Extract the [X, Y] coordinate from the center of the cell holding the provided text.  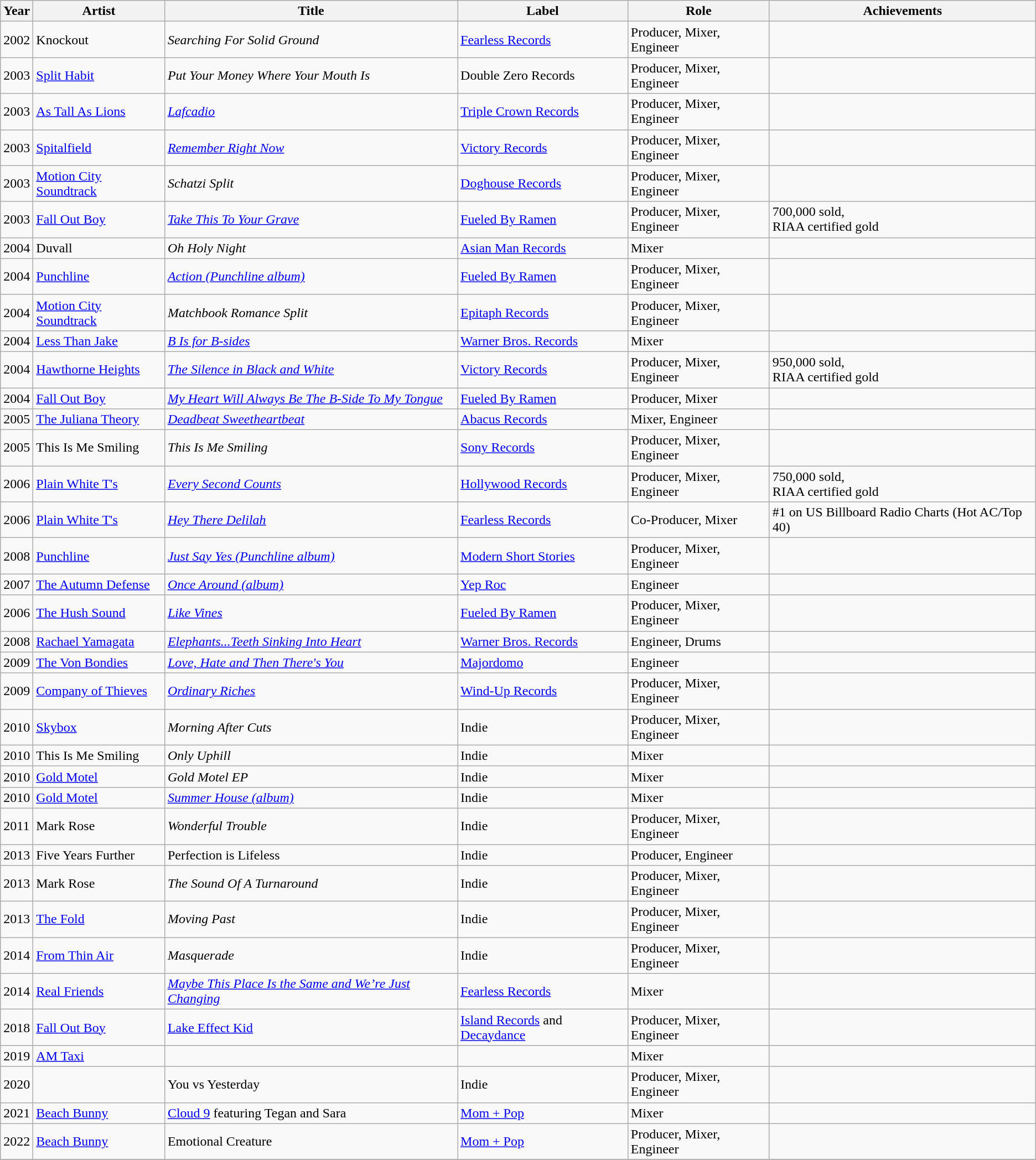
Oh Holy Night [311, 248]
Perfection is Lifeless [311, 855]
2020 [17, 1085]
You vs Yesterday [311, 1085]
Masquerade [311, 955]
750,000 sold,RIAA certified gold [902, 484]
Every Second Counts [311, 484]
Schatzi Split [311, 184]
The Juliana Theory [99, 420]
B Is for B-sides [311, 341]
700,000 sold,RIAA certified gold [902, 219]
Split Habit [99, 75]
Asian Man Records [543, 248]
2007 [17, 584]
Wind-Up Records [543, 691]
Matchbook Romance Split [311, 312]
Searching For Solid Ground [311, 40]
Summer House (album) [311, 797]
Elephants...Teeth Sinking Into Heart [311, 641]
2002 [17, 40]
Double Zero Records [543, 75]
Only Uphill [311, 755]
2021 [17, 1113]
Just Say Yes (Punchline album) [311, 556]
Rachael Yamagata [99, 641]
Knockout [99, 40]
Love, Hate and Then There's You [311, 662]
Less Than Jake [99, 341]
950,000 sold,RIAA certified gold [902, 370]
Five Years Further [99, 855]
Take This To Your Grave [311, 219]
Year [17, 11]
Hollywood Records [543, 484]
Wonderful Trouble [311, 826]
Achievements [902, 11]
#1 on US Billboard Radio Charts (Hot AC/Top 40) [902, 520]
Emotional Creature [311, 1141]
Gold Motel EP [311, 776]
Title [311, 11]
Deadbeat Sweetheartbeat [311, 420]
Label [543, 11]
Skybox [99, 727]
Sony Records [543, 448]
2011 [17, 826]
The Fold [99, 920]
From Thin Air [99, 955]
Epitaph Records [543, 312]
Put Your Money Where Your Mouth Is [311, 75]
Role [698, 11]
Artist [99, 11]
Real Friends [99, 992]
The Hush Sound [99, 613]
The Von Bondies [99, 662]
The Sound Of A Turnaround [311, 883]
Like Vines [311, 613]
Remember Right Now [311, 147]
Action (Punchline album) [311, 277]
Modern Short Stories [543, 556]
Producer, Mixer [698, 398]
Company of Thieves [99, 691]
The Silence in Black and White [311, 370]
Engineer, Drums [698, 641]
Abacus Records [543, 420]
Majordomo [543, 662]
AM Taxi [99, 1056]
Maybe This Place Is the Same and We’re Just Changing [311, 992]
Spitalfield [99, 147]
Island Records and Decaydance [543, 1027]
Lake Effect Kid [311, 1027]
Producer, Engineer [698, 855]
Morning After Cuts [311, 727]
The Autumn Defense [99, 584]
Once Around (album) [311, 584]
Lafcadio [311, 112]
My Heart Will Always Be The B-Side To My Tongue [311, 398]
Duvall [99, 248]
Yep Roc [543, 584]
Ordinary Riches [311, 691]
Hawthorne Heights [99, 370]
Mixer, Engineer [698, 420]
2022 [17, 1141]
2018 [17, 1027]
Moving Past [311, 920]
Triple Crown Records [543, 112]
Co-Producer, Mixer [698, 520]
2019 [17, 1056]
Doghouse Records [543, 184]
As Tall As Lions [99, 112]
Cloud 9 featuring Tegan and Sara [311, 1113]
Hey There Delilah [311, 520]
